Output the (X, Y) coordinate of the center of the cell containing the given text.  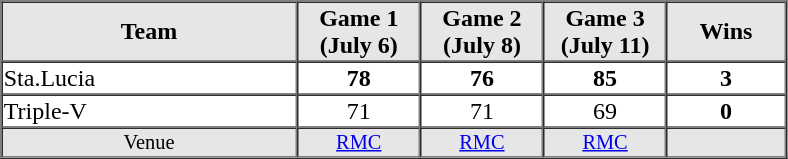
Venue (149, 143)
69 (604, 110)
Triple-V (149, 110)
3 (726, 78)
0 (726, 110)
Wins (726, 32)
Game 1 (July 6) (358, 32)
Game 2 (July 8) (482, 32)
Sta.Lucia (149, 78)
78 (358, 78)
Game 3 (July 11) (604, 32)
Team (149, 32)
85 (604, 78)
76 (482, 78)
